Capture the cell that displays the provided text and extract its [x, y] central coordinate. 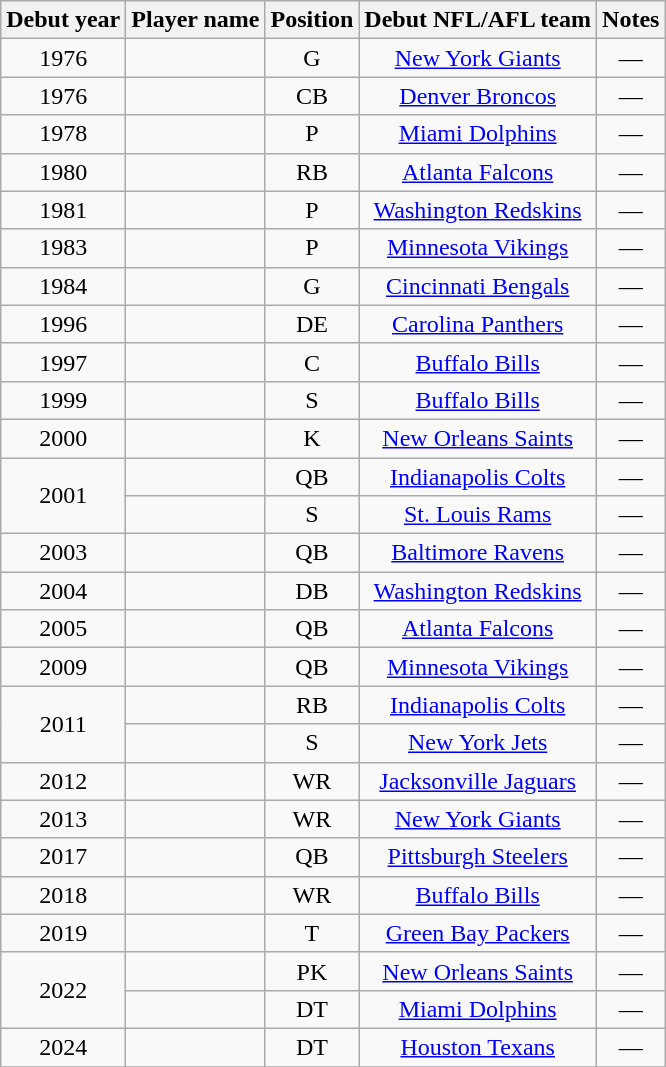
Jacksonville Jaguars [478, 781]
Player name [196, 20]
New York Jets [478, 743]
Baltimore Ravens [478, 553]
1984 [64, 286]
DB [312, 591]
2009 [64, 667]
Denver Broncos [478, 96]
2017 [64, 857]
2012 [64, 781]
Cincinnati Bengals [478, 286]
DE [312, 324]
T [312, 933]
Carolina Panthers [478, 324]
2001 [64, 496]
1978 [64, 134]
2022 [64, 990]
Debut NFL/AFL team [478, 20]
Position [312, 20]
Houston Texans [478, 1047]
2024 [64, 1047]
Debut year [64, 20]
C [312, 362]
1980 [64, 172]
2018 [64, 895]
Notes [631, 20]
1999 [64, 400]
Pittsburgh Steelers [478, 857]
CB [312, 96]
K [312, 438]
2019 [64, 933]
2000 [64, 438]
2004 [64, 591]
1981 [64, 210]
St. Louis Rams [478, 515]
1983 [64, 248]
1996 [64, 324]
1997 [64, 362]
2005 [64, 629]
2011 [64, 724]
Green Bay Packers [478, 933]
PK [312, 971]
2013 [64, 819]
2003 [64, 553]
